Identify which cell holds the provided text, then report its [x, y] central coordinate. 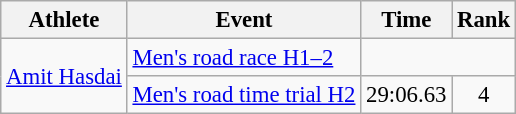
Men's road race H1–2 [244, 58]
Event [244, 20]
4 [484, 95]
Rank [484, 20]
Time [406, 20]
29:06.63 [406, 95]
Athlete [64, 20]
Men's road time trial H2 [244, 95]
Amit Hasdai [64, 76]
